Pinpoint the cell where the given text exists, returning its (x, y) midpoint coordinate. 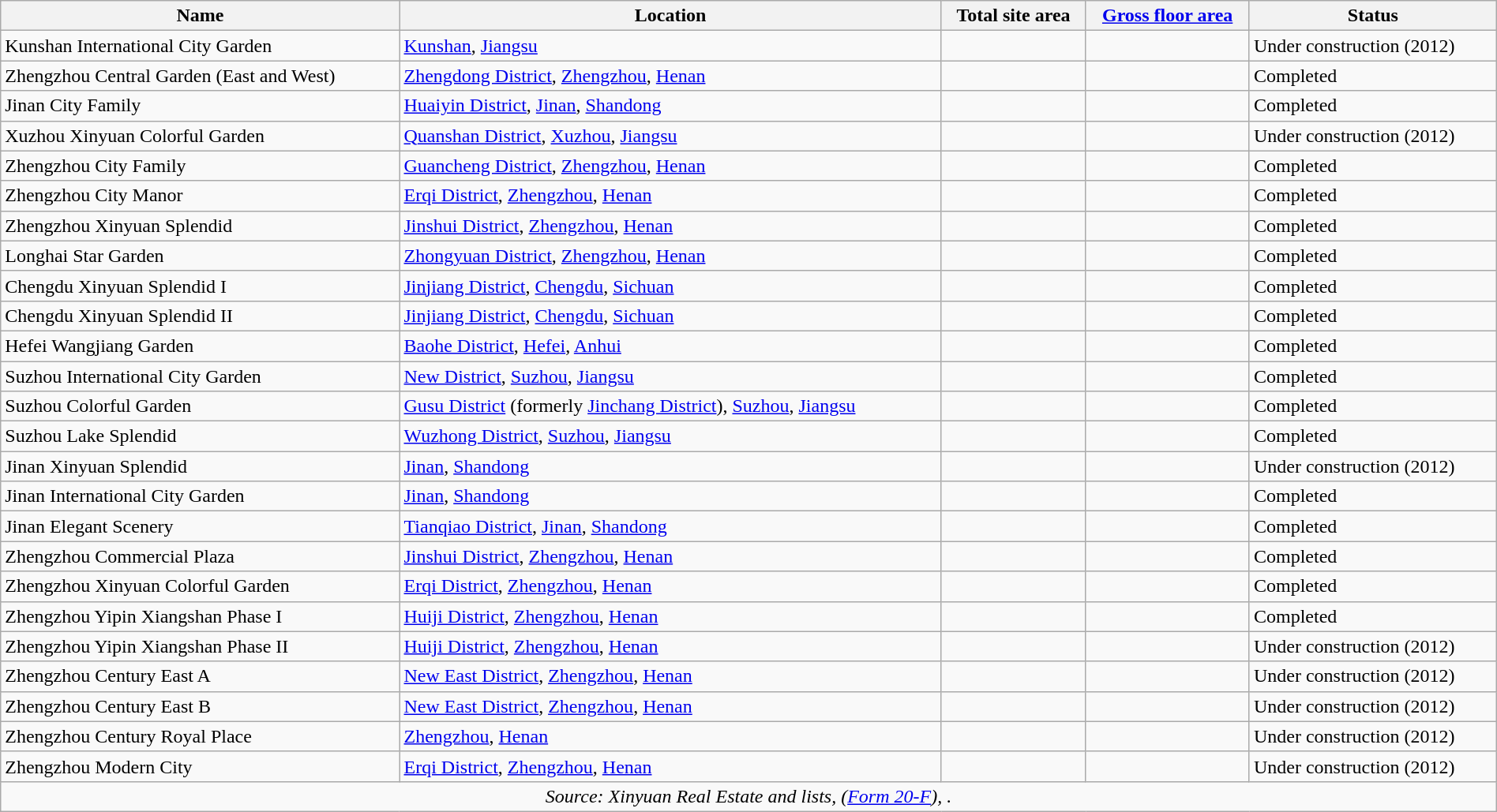
Jinan Elegant Scenery (201, 526)
Guancheng District, Zhengzhou, Henan (670, 166)
Suzhou Lake Splendid (201, 436)
Hefei Wangjiang Garden (201, 346)
Zhengzhou Xinyuan Splendid (201, 226)
Suzhou International City Garden (201, 376)
Source: Xinyuan Real Estate and lists, (Form 20-F), . (748, 796)
Name (201, 16)
Zhengzhou Central Garden (East and West) (201, 76)
Zhengzhou City Manor (201, 196)
New District, Suzhou, Jiangsu (670, 376)
Gusu District (formerly Jinchang District), Suzhou, Jiangsu (670, 406)
Zhengzhou Commercial Plaza (201, 556)
Huaiyin District, Jinan, Shandong (670, 106)
Gross floor area (1168, 16)
Jinan City Family (201, 106)
Zhengzhou City Family (201, 166)
Location (670, 16)
Zhengzhou Century Royal Place (201, 736)
Baohe District, Hefei, Anhui (670, 346)
Zhengdong District, Zhengzhou, Henan (670, 76)
Wuzhong District, Suzhou, Jiangsu (670, 436)
Longhai Star Garden (201, 256)
Kunshan, Jiangsu (670, 46)
Jinan International City Garden (201, 496)
Zhengzhou, Henan (670, 736)
Zhengzhou Yipin Xiangshan Phase II (201, 646)
Zhengzhou Century East A (201, 676)
Chengdu Xinyuan Splendid I (201, 286)
Zhengzhou Xinyuan Colorful Garden (201, 586)
Chengdu Xinyuan Splendid II (201, 316)
Status (1372, 16)
Tianqiao District, Jinan, Shandong (670, 526)
Zhengzhou Century East B (201, 706)
Jinan Xinyuan Splendid (201, 466)
Quanshan District, Xuzhou, Jiangsu (670, 136)
Zhongyuan District, Zhengzhou, Henan (670, 256)
Kunshan International City Garden (201, 46)
Xuzhou Xinyuan Colorful Garden (201, 136)
Total site area (1014, 16)
Suzhou Colorful Garden (201, 406)
Zhengzhou Yipin Xiangshan Phase I (201, 616)
Zhengzhou Modern City (201, 766)
